From the cell containing the given text, extract its center point as (X, Y) coordinate. 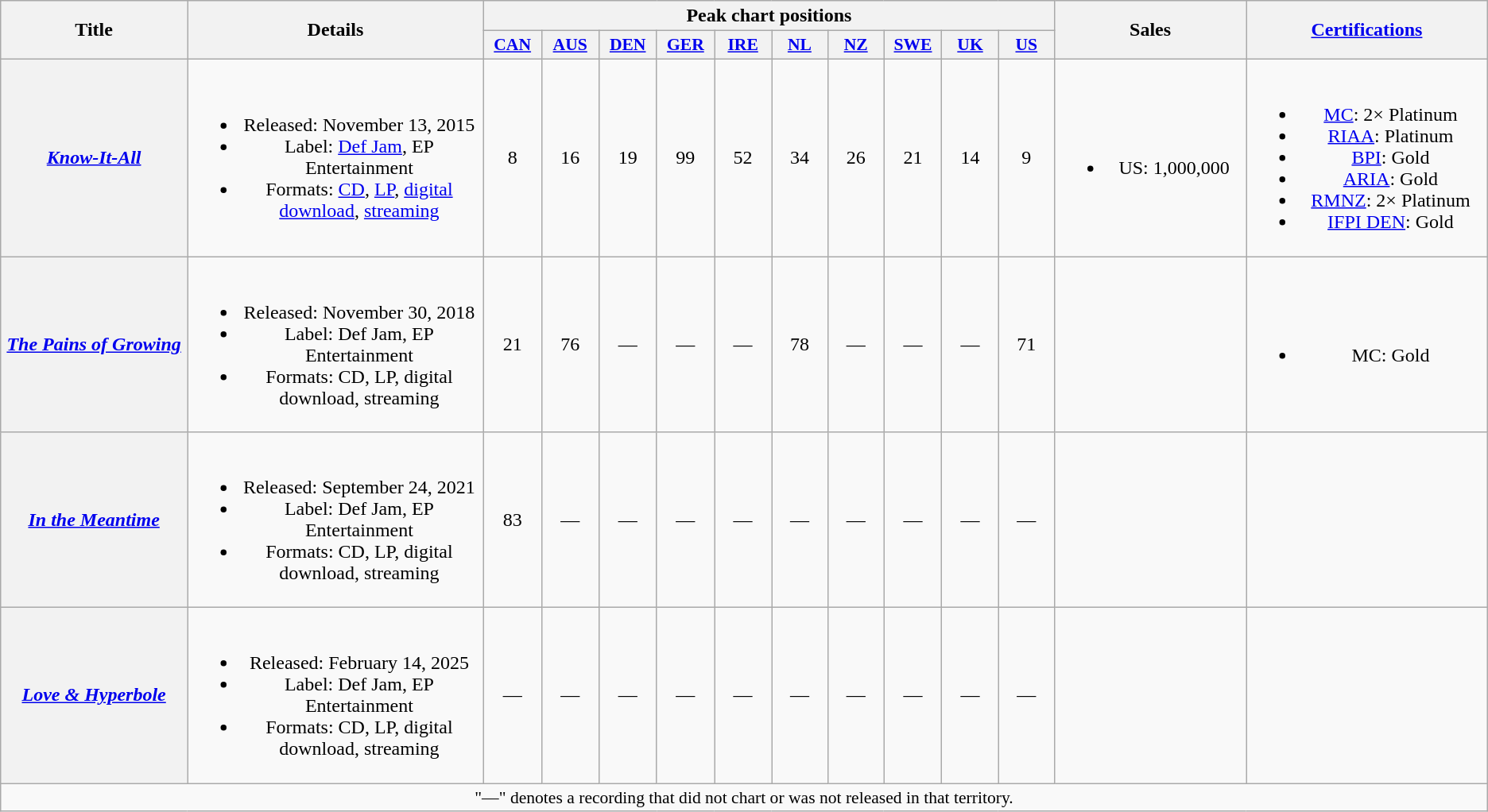
NZ (855, 45)
NL (800, 45)
Certifications (1367, 30)
Released: February 14, 2025Label: Def Jam, EP EntertainmentFormats: CD, LP, digital download, streaming (335, 696)
IRE (743, 45)
52 (743, 157)
Peak chart positions (769, 16)
14 (970, 157)
Released: September 24, 2021Label: Def Jam, EP EntertainmentFormats: CD, LP, digital download, streaming (335, 520)
Released: November 30, 2018Label: Def Jam, EP EntertainmentFormats: CD, LP, digital download, streaming (335, 343)
US (1026, 45)
16 (570, 157)
MC: Gold (1367, 343)
Sales (1151, 30)
Know-It-All (94, 157)
76 (570, 343)
26 (855, 157)
CAN (512, 45)
In the Meantime (94, 520)
MC: 2× PlatinumRIAA: PlatinumBPI: GoldARIA: GoldRMNZ: 2× PlatinumIFPI DEN: Gold (1367, 157)
99 (685, 157)
78 (800, 343)
71 (1026, 343)
34 (800, 157)
AUS (570, 45)
SWE (913, 45)
Released: November 13, 2015Label: Def Jam, EP EntertainmentFormats: CD, LP, digital download, streaming (335, 157)
Title (94, 30)
Love & Hyperbole (94, 696)
Details (335, 30)
9 (1026, 157)
The Pains of Growing (94, 343)
83 (512, 520)
UK (970, 45)
"—" denotes a recording that did not chart or was not released in that territory. (744, 798)
DEN (628, 45)
US: 1,000,000 (1151, 157)
GER (685, 45)
19 (628, 157)
8 (512, 157)
